Output the [x, y] coordinate of the center of the cell containing the given text.  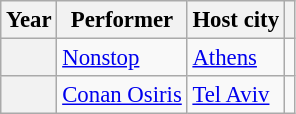
Host city [236, 20]
Nonstop [122, 58]
Year [29, 20]
Performer [122, 20]
Conan Osiris [122, 95]
Athens [236, 58]
Tel Aviv [236, 95]
